Provide the [x, y] coordinate of the cell's center where the given text is located.  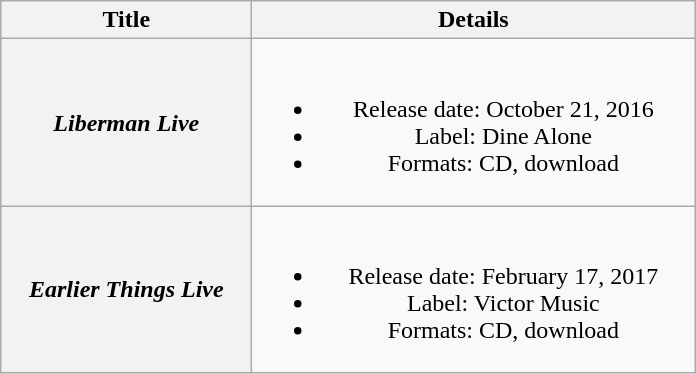
Release date: February 17, 2017Label: Victor MusicFormats: CD, download [474, 290]
Earlier Things Live [126, 290]
Title [126, 20]
Release date: October 21, 2016Label: Dine AloneFormats: CD, download [474, 122]
Liberman Live [126, 122]
Details [474, 20]
